Find where the given text appears and provide that cell's center as (X, Y) coordinate. 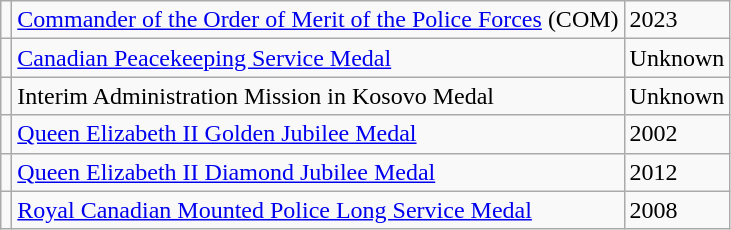
2002 (677, 134)
Commander of the Order of Merit of the Police Forces (COM) (318, 20)
Queen Elizabeth II Golden Jubilee Medal (318, 134)
Queen Elizabeth II Diamond Jubilee Medal (318, 172)
2023 (677, 20)
2012 (677, 172)
Canadian Peacekeeping Service Medal (318, 58)
Interim Administration Mission in Kosovo Medal (318, 96)
Royal Canadian Mounted Police Long Service Medal (318, 210)
2008 (677, 210)
